Extract the (X, Y) coordinate from the center of the cell holding the provided text.  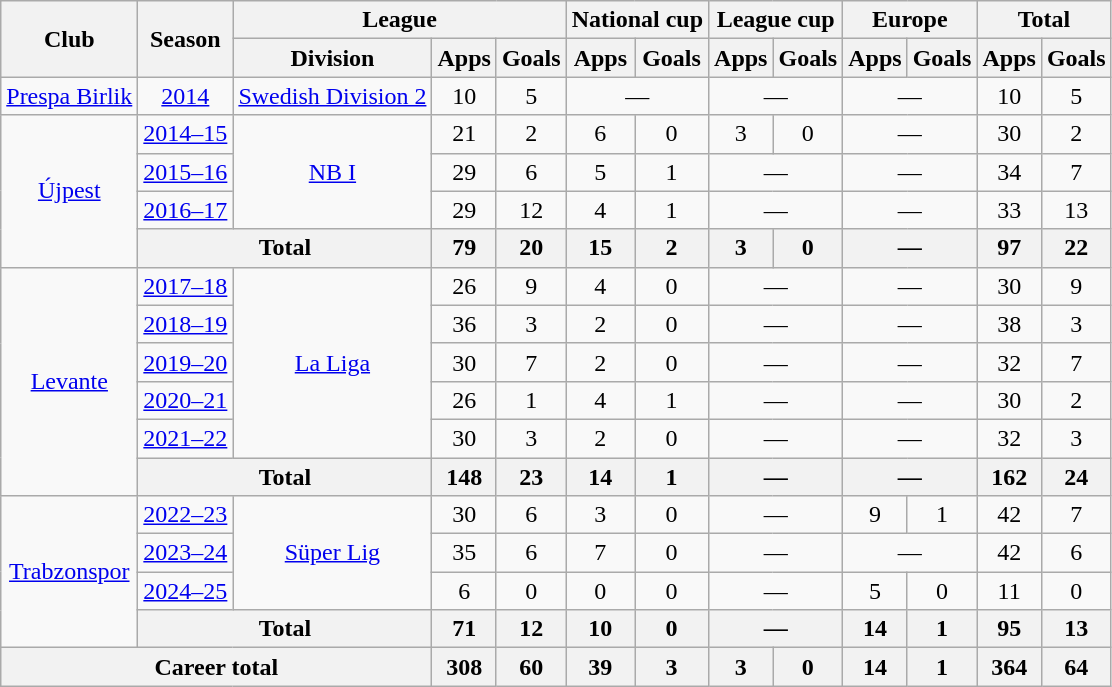
Season (186, 39)
39 (600, 667)
15 (600, 248)
364 (1009, 667)
97 (1009, 248)
35 (464, 553)
2022–23 (186, 515)
308 (464, 667)
2024–25 (186, 591)
21 (464, 134)
60 (531, 667)
22 (1076, 248)
38 (1009, 324)
95 (1009, 629)
Swedish Division 2 (332, 96)
Career total (216, 667)
33 (1009, 210)
36 (464, 324)
NB I (332, 172)
162 (1009, 477)
Club (70, 39)
20 (531, 248)
148 (464, 477)
National cup (637, 20)
2019–20 (186, 362)
Süper Lig (332, 553)
2015–16 (186, 172)
Europe (910, 20)
Division (332, 58)
La Liga (332, 362)
League (400, 20)
Levante (70, 381)
Trabzonspor (70, 572)
64 (1076, 667)
Prespa Birlik (70, 96)
2016–17 (186, 210)
24 (1076, 477)
2014 (186, 96)
2020–21 (186, 400)
Újpest (70, 191)
2021–22 (186, 438)
71 (464, 629)
2017–18 (186, 286)
League cup (776, 20)
23 (531, 477)
11 (1009, 591)
2018–19 (186, 324)
2023–24 (186, 553)
2014–15 (186, 134)
79 (464, 248)
34 (1009, 172)
